Return the (X, Y) coordinate for the center point of the cell that contains the specified text.  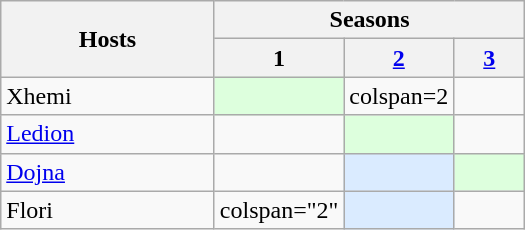
colspan="2" (279, 210)
Flori (108, 210)
Xhemi (108, 96)
2 (399, 58)
Seasons (369, 20)
1 (279, 58)
Ledion (108, 134)
colspan=2 (399, 96)
3 (490, 58)
Hosts (108, 39)
Dojna (108, 172)
